For the text-containing cell, return its midpoint in (X, Y) coordinate format. 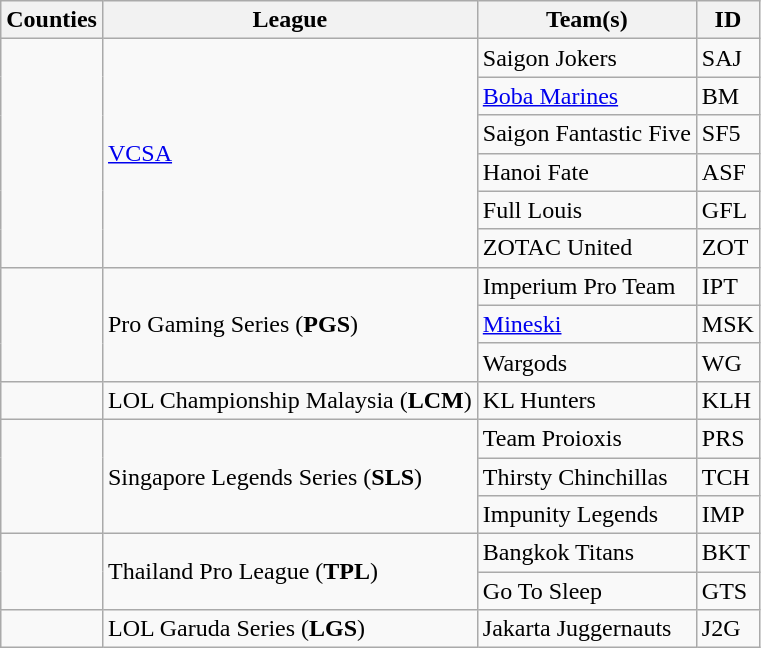
GFL (728, 210)
PRS (728, 438)
IPT (728, 286)
LOL Championship Malaysia (LCM) (290, 400)
Team(s) (586, 20)
Impunity Legends (586, 515)
Jakarta Juggernauts (586, 629)
Saigon Fantastic Five (586, 134)
BKT (728, 553)
ASF (728, 172)
MSK (728, 324)
BM (728, 96)
Boba Marines (586, 96)
ZOTAC United (586, 248)
SAJ (728, 58)
Full Louis (586, 210)
VCSA (290, 153)
Go To Sleep (586, 591)
LOL Garuda Series (LGS) (290, 629)
League (290, 20)
TCH (728, 477)
GTS (728, 591)
WG (728, 362)
SF5 (728, 134)
ID (728, 20)
Hanoi Fate (586, 172)
Thirsty Chinchillas (586, 477)
ZOT (728, 248)
Counties (52, 20)
Bangkok Titans (586, 553)
Mineski (586, 324)
Singapore Legends Series (SLS) (290, 476)
Thailand Pro League (TPL) (290, 572)
Wargods (586, 362)
IMP (728, 515)
J2G (728, 629)
KL Hunters (586, 400)
Pro Gaming Series (PGS) (290, 324)
KLH (728, 400)
Team Proioxis (586, 438)
Saigon Jokers (586, 58)
Imperium Pro Team (586, 286)
